Output the (X, Y) coordinate of the center of the cell containing the given text.  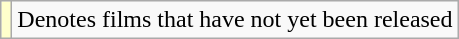
Denotes films that have not yet been released (235, 20)
